From the cell containing the given text, extract its center point as [X, Y] coordinate. 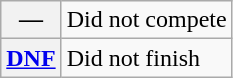
Did not finish [146, 58]
DNF [31, 58]
— [31, 20]
Did not compete [146, 20]
